Search for the cell housing the specified text and yield its (x, y) center coordinate. 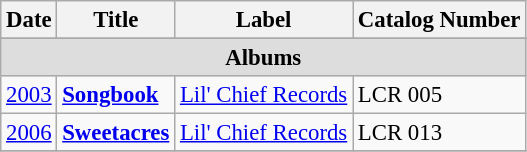
Date (29, 20)
Songbook (116, 95)
Label (264, 20)
Sweetacres (116, 133)
LCR 005 (440, 95)
Catalog Number (440, 20)
Albums (264, 58)
2006 (29, 133)
Title (116, 20)
2003 (29, 95)
LCR 013 (440, 133)
